Output the (x, y) coordinate of the center of the cell containing the given text.  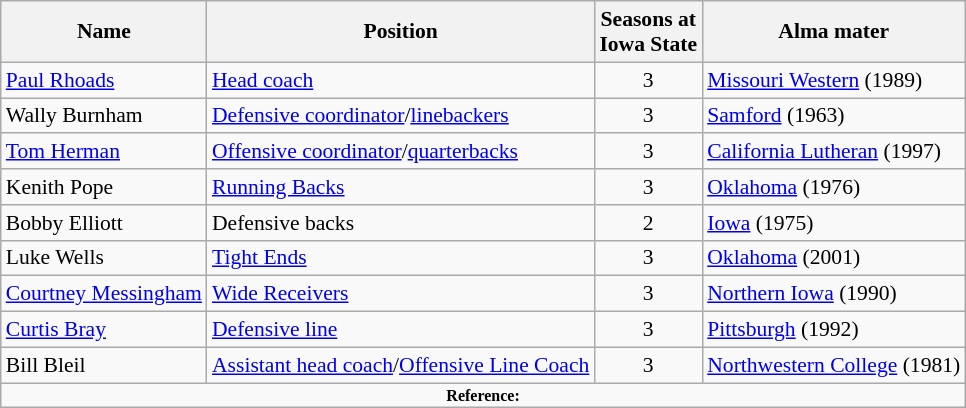
Tight Ends (400, 258)
California Lutheran (1997) (834, 152)
Luke Wells (104, 258)
Iowa (1975) (834, 223)
Seasons atIowa State (648, 32)
Paul Rhoads (104, 80)
Kenith Pope (104, 187)
Bill Bleil (104, 365)
Oklahoma (1976) (834, 187)
Wide Receivers (400, 294)
Pittsburgh (1992) (834, 330)
Wally Burnham (104, 116)
2 (648, 223)
Offensive coordinator/quarterbacks (400, 152)
Bobby Elliott (104, 223)
Northern Iowa (1990) (834, 294)
Oklahoma (2001) (834, 258)
Defensive line (400, 330)
Tom Herman (104, 152)
Defensive backs (400, 223)
Reference: (484, 395)
Running Backs (400, 187)
Courtney Messingham (104, 294)
Curtis Bray (104, 330)
Northwestern College (1981) (834, 365)
Head coach (400, 80)
Alma mater (834, 32)
Position (400, 32)
Defensive coordinator/linebackers (400, 116)
Samford (1963) (834, 116)
Assistant head coach/Offensive Line Coach (400, 365)
Name (104, 32)
Missouri Western (1989) (834, 80)
